For the text-containing cell, return its midpoint in [X, Y] coordinate format. 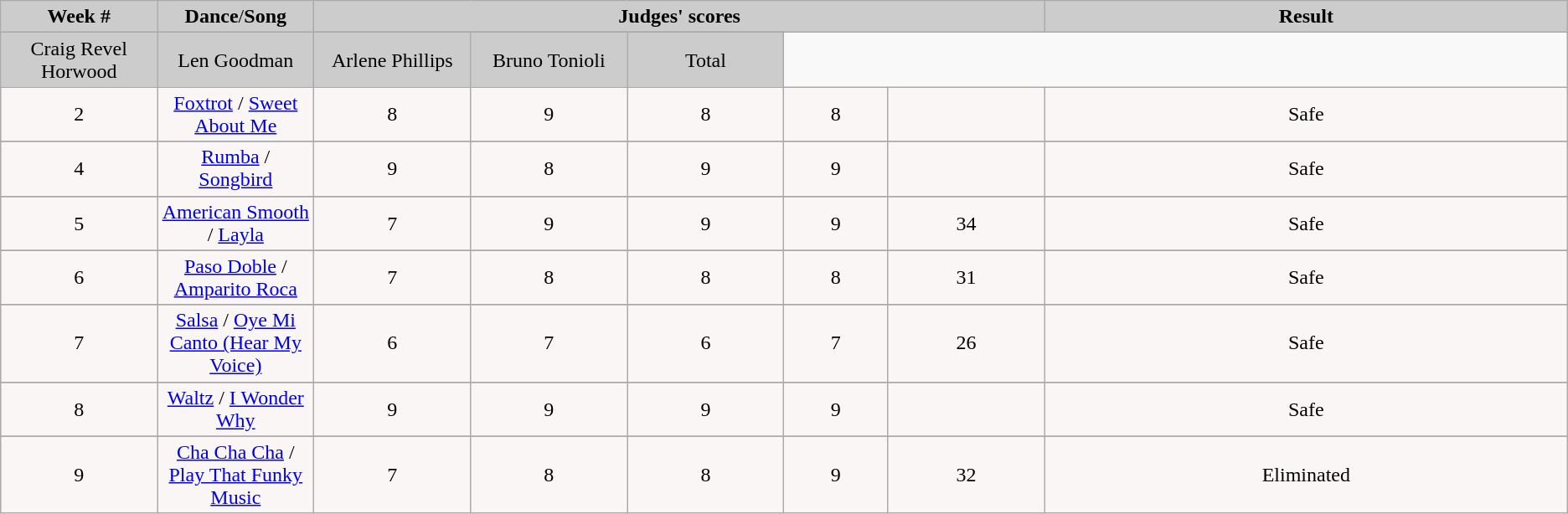
26 [967, 343]
32 [967, 475]
Week # [79, 17]
Bruno Tonioli [549, 60]
31 [967, 278]
34 [967, 223]
Craig Revel Horwood [79, 60]
Rumba / Songbird [236, 169]
4 [79, 169]
Arlene Phillips [392, 60]
Len Goodman [236, 60]
Dance/Song [236, 17]
Judges' scores [680, 17]
American Smooth / Layla [236, 223]
Total [705, 60]
Paso Doble / Amparito Roca [236, 278]
Salsa / Oye Mi Canto (Hear My Voice) [236, 343]
Foxtrot / Sweet About Me [236, 114]
Eliminated [1306, 475]
2 [79, 114]
5 [79, 223]
Result [1306, 17]
Waltz / I Wonder Why [236, 409]
Cha Cha Cha / Play That Funky Music [236, 475]
